Return (x, y) of the center of cell containing provided text 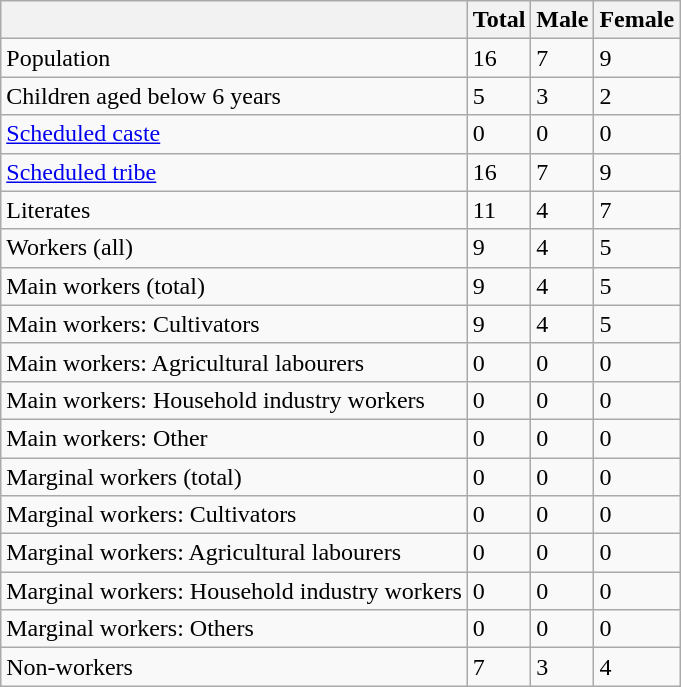
Marginal workers: Agricultural labourers (234, 553)
Main workers: Agricultural labourers (234, 362)
Population (234, 58)
Marginal workers: Household industry workers (234, 591)
Male (562, 20)
Main workers: Household industry workers (234, 400)
Literates (234, 210)
Non-workers (234, 667)
Children aged below 6 years (234, 96)
Workers (all) (234, 248)
Total (499, 20)
Main workers: Other (234, 438)
Marginal workers: Cultivators (234, 515)
Marginal workers: Others (234, 629)
Female (637, 20)
2 (637, 96)
Marginal workers (total) (234, 477)
Scheduled tribe (234, 172)
Scheduled caste (234, 134)
11 (499, 210)
Main workers (total) (234, 286)
Main workers: Cultivators (234, 324)
